Scan for the cell matching the given text and deliver its [X, Y] coordinate at center. 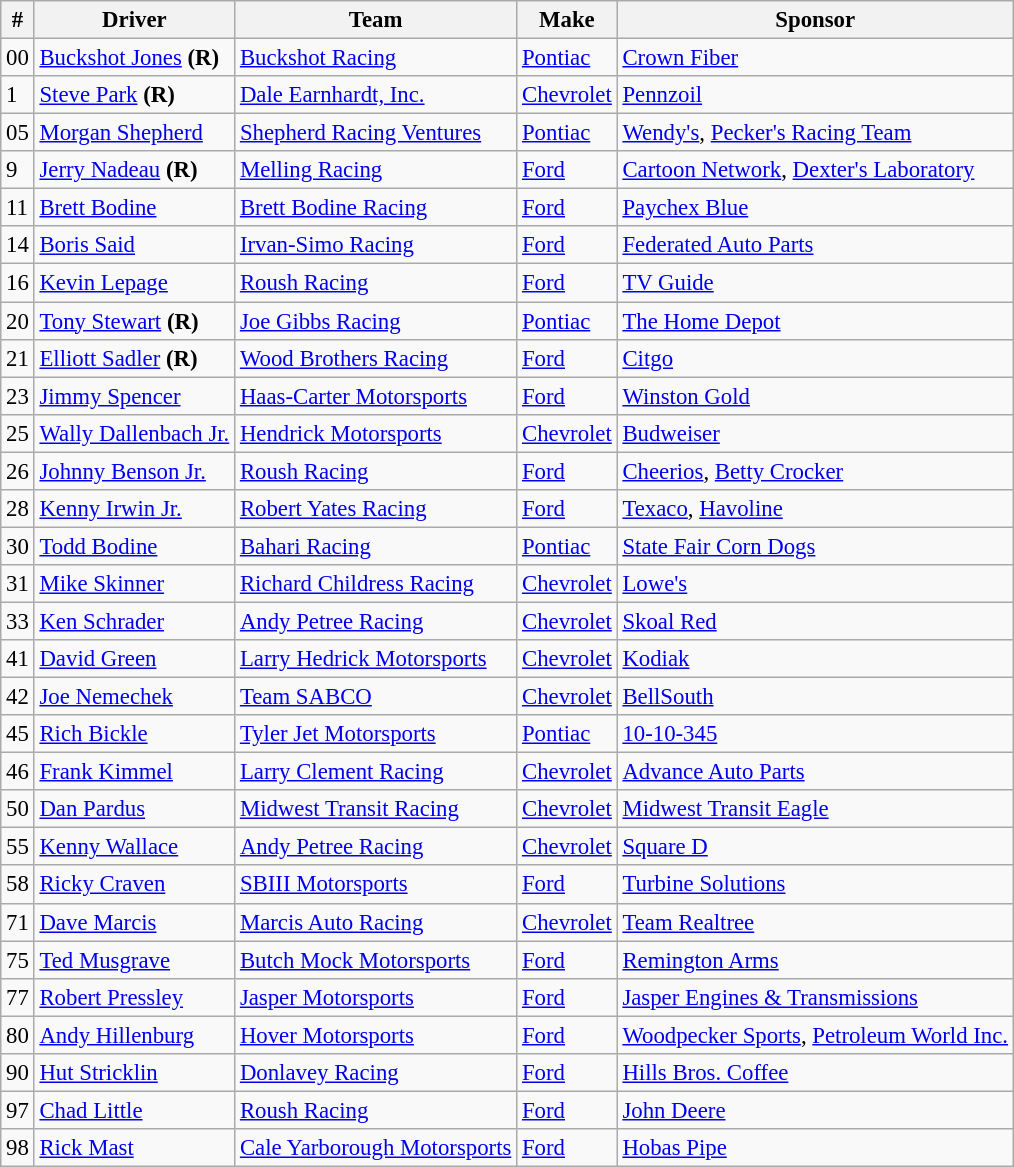
Wood Brothers Racing [376, 358]
Dale Earnhardt, Inc. [376, 95]
Ken Schrader [134, 621]
Morgan Shepherd [134, 133]
42 [18, 697]
Federated Auto Parts [815, 245]
Team [376, 20]
Andy Hillenburg [134, 1035]
# [18, 20]
46 [18, 772]
45 [18, 734]
Haas-Carter Motorsports [376, 396]
55 [18, 847]
Frank Kimmel [134, 772]
Square D [815, 847]
Steve Park (R) [134, 95]
Shepherd Racing Ventures [376, 133]
Skoal Red [815, 621]
31 [18, 584]
TV Guide [815, 283]
State Fair Corn Dogs [815, 546]
Brett Bodine Racing [376, 208]
John Deere [815, 1110]
Bahari Racing [376, 546]
Rich Bickle [134, 734]
Remington Arms [815, 960]
The Home Depot [815, 321]
Cheerios, Betty Crocker [815, 471]
Cartoon Network, Dexter's Laboratory [815, 170]
30 [18, 546]
Jasper Engines & Transmissions [815, 997]
Midwest Transit Racing [376, 809]
Robert Pressley [134, 997]
33 [18, 621]
David Green [134, 659]
Tyler Jet Motorsports [376, 734]
16 [18, 283]
Tony Stewart (R) [134, 321]
Paychex Blue [815, 208]
25 [18, 433]
Todd Bodine [134, 546]
Wendy's, Pecker's Racing Team [815, 133]
28 [18, 509]
Elliott Sadler (R) [134, 358]
Hover Motorsports [376, 1035]
Rick Mast [134, 1148]
Melling Racing [376, 170]
Dan Pardus [134, 809]
Buckshot Jones (R) [134, 58]
Midwest Transit Eagle [815, 809]
Marcis Auto Racing [376, 922]
00 [18, 58]
Kenny Irwin Jr. [134, 509]
Pennzoil [815, 95]
Team Realtree [815, 922]
Citgo [815, 358]
Lowe's [815, 584]
Crown Fiber [815, 58]
Kevin Lepage [134, 283]
Jimmy Spencer [134, 396]
Jasper Motorsports [376, 997]
Jerry Nadeau (R) [134, 170]
Advance Auto Parts [815, 772]
11 [18, 208]
77 [18, 997]
1 [18, 95]
Texaco, Havoline [815, 509]
Joe Gibbs Racing [376, 321]
80 [18, 1035]
Buckshot Racing [376, 58]
10-10-345 [815, 734]
Woodpecker Sports, Petroleum World Inc. [815, 1035]
Team SABCO [376, 697]
26 [18, 471]
75 [18, 960]
97 [18, 1110]
Mike Skinner [134, 584]
Larry Hedrick Motorsports [376, 659]
71 [18, 922]
21 [18, 358]
Winston Gold [815, 396]
Hobas Pipe [815, 1148]
Richard Childress Racing [376, 584]
Johnny Benson Jr. [134, 471]
50 [18, 809]
14 [18, 245]
98 [18, 1148]
Cale Yarborough Motorsports [376, 1148]
Larry Clement Racing [376, 772]
Hills Bros. Coffee [815, 1073]
Ted Musgrave [134, 960]
Hendrick Motorsports [376, 433]
90 [18, 1073]
58 [18, 885]
Robert Yates Racing [376, 509]
Irvan-Simo Racing [376, 245]
Donlavey Racing [376, 1073]
Wally Dallenbach Jr. [134, 433]
Budweiser [815, 433]
Ricky Craven [134, 885]
Joe Nemechek [134, 697]
Brett Bodine [134, 208]
05 [18, 133]
SBIII Motorsports [376, 885]
Dave Marcis [134, 922]
9 [18, 170]
BellSouth [815, 697]
Sponsor [815, 20]
Kenny Wallace [134, 847]
Driver [134, 20]
Hut Stricklin [134, 1073]
41 [18, 659]
Make [567, 20]
Boris Said [134, 245]
Turbine Solutions [815, 885]
Butch Mock Motorsports [376, 960]
20 [18, 321]
Kodiak [815, 659]
23 [18, 396]
Chad Little [134, 1110]
